Output the [x, y] coordinate of the center of the cell containing the given text.  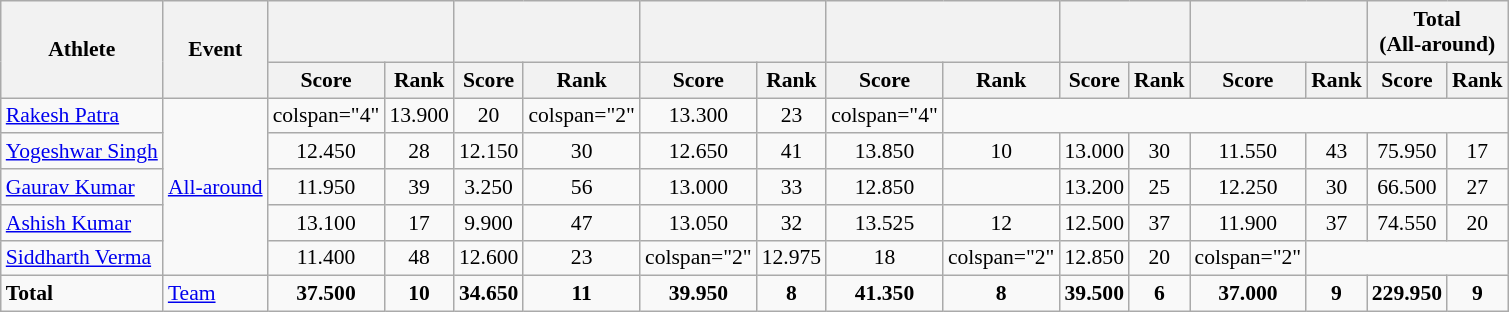
13.050 [698, 223]
11.400 [326, 258]
12.450 [326, 152]
32 [792, 223]
12.150 [488, 152]
18 [884, 258]
Yogeshwar Singh [82, 152]
43 [1336, 152]
Gaurav Kumar [82, 187]
41 [792, 152]
13.100 [326, 223]
48 [418, 258]
39 [418, 187]
25 [1160, 187]
13.900 [418, 116]
229.950 [1407, 294]
34.650 [488, 294]
3.250 [488, 187]
Event [216, 50]
37.000 [1248, 294]
39.500 [1094, 294]
13.200 [1094, 187]
37.500 [326, 294]
Athlete [82, 50]
Total(All-around) [1438, 32]
47 [582, 223]
39.950 [698, 294]
33 [792, 187]
11.900 [1248, 223]
41.350 [884, 294]
12.650 [698, 152]
11 [582, 294]
13.300 [698, 116]
12.600 [488, 258]
74.550 [1407, 223]
56 [582, 187]
Ashish Kumar [82, 223]
12 [1002, 223]
6 [1160, 294]
12.975 [792, 258]
75.950 [1407, 152]
28 [418, 152]
Rakesh Patra [82, 116]
12.500 [1094, 223]
Team [216, 294]
9.900 [488, 223]
12.250 [1248, 187]
All-around [216, 187]
11.950 [326, 187]
13.525 [884, 223]
27 [1478, 187]
11.550 [1248, 152]
Total [82, 294]
13.850 [884, 152]
Siddharth Verma [82, 258]
66.500 [1407, 187]
